Scan for the cell matching the given text and deliver its (x, y) coordinate at center. 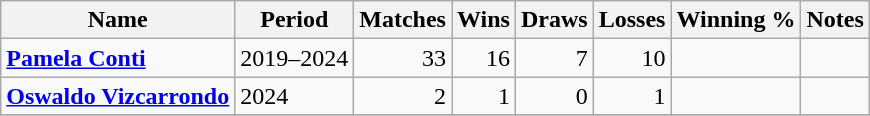
10 (632, 58)
2024 (294, 96)
0 (554, 96)
Matches (403, 20)
Name (118, 20)
2 (403, 96)
Wins (484, 20)
Period (294, 20)
Winning % (736, 20)
7 (554, 58)
Oswaldo Vizcarrondo (118, 96)
16 (484, 58)
Draws (554, 20)
Pamela Conti (118, 58)
33 (403, 58)
Losses (632, 20)
2019–2024 (294, 58)
Notes (835, 20)
